From the cell containing the given text, extract its center point as [X, Y] coordinate. 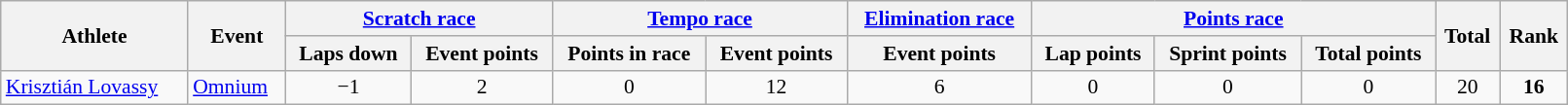
2 [481, 87]
16 [1534, 87]
Total points [1368, 53]
Lap points [1093, 53]
Event [237, 35]
Scratch race [419, 18]
Points race [1234, 18]
Rank [1534, 35]
20 [1468, 87]
Tempo race [701, 18]
Total [1468, 35]
Krisztián Lovassy [94, 87]
Sprint points [1228, 53]
−1 [348, 87]
12 [777, 87]
6 [939, 87]
Athlete [94, 35]
Elimination race [939, 18]
Laps down [348, 53]
Points in race [629, 53]
Omnium [237, 87]
